Capture the cell that displays the provided text and extract its (X, Y) central coordinate. 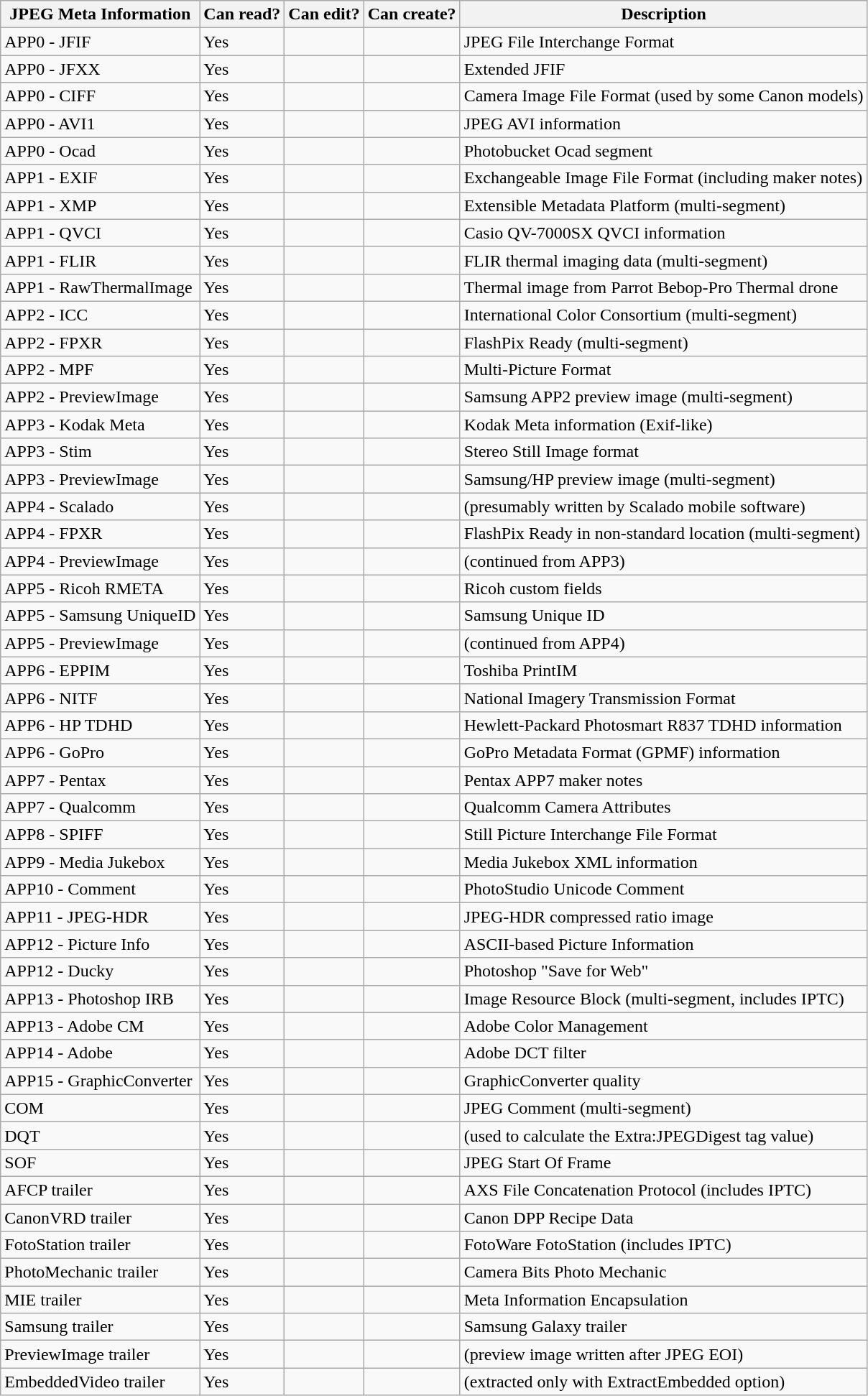
APP7 - Pentax (101, 780)
APP3 - Stim (101, 452)
International Color Consortium (multi-segment) (664, 315)
APP0 - JFXX (101, 69)
APP6 - GoPro (101, 752)
Extensible Metadata Platform (multi-segment) (664, 205)
Casio QV-7000SX QVCI information (664, 233)
Still Picture Interchange File Format (664, 835)
JPEG File Interchange Format (664, 42)
APP6 - EPPIM (101, 670)
APP13 - Adobe CM (101, 1026)
Toshiba PrintIM (664, 670)
National Imagery Transmission Format (664, 698)
PhotoStudio Unicode Comment (664, 889)
MIE trailer (101, 1300)
APP3 - Kodak Meta (101, 425)
Canon DPP Recipe Data (664, 1218)
Adobe Color Management (664, 1026)
AFCP trailer (101, 1190)
APP5 - Samsung UniqueID (101, 616)
Samsung trailer (101, 1327)
APP9 - Media Jukebox (101, 862)
(continued from APP3) (664, 561)
GoPro Metadata Format (GPMF) information (664, 752)
Media Jukebox XML information (664, 862)
Can read? (242, 14)
DQT (101, 1135)
Camera Image File Format (used by some Canon models) (664, 96)
Photobucket Ocad segment (664, 151)
(presumably written by Scalado mobile software) (664, 507)
SOF (101, 1162)
Adobe DCT filter (664, 1053)
Stereo Still Image format (664, 452)
APP6 - NITF (101, 698)
JPEG Start Of Frame (664, 1162)
APP5 - PreviewImage (101, 643)
Camera Bits Photo Mechanic (664, 1272)
APP1 - FLIR (101, 260)
Samsung/HP preview image (multi-segment) (664, 479)
APP10 - Comment (101, 889)
Kodak Meta information (Exif-like) (664, 425)
CanonVRD trailer (101, 1218)
Qualcomm Camera Attributes (664, 808)
APP1 - XMP (101, 205)
APP3 - PreviewImage (101, 479)
APP4 - Scalado (101, 507)
APP0 - AVI1 (101, 124)
GraphicConverter quality (664, 1081)
FotoStation trailer (101, 1245)
APP2 - FPXR (101, 343)
AXS File Concatenation Protocol (includes IPTC) (664, 1190)
APP11 - JPEG-HDR (101, 917)
Samsung APP2 preview image (multi-segment) (664, 397)
(continued from APP4) (664, 643)
Photoshop "Save for Web" (664, 971)
FotoWare FotoStation (includes IPTC) (664, 1245)
Hewlett-Packard Photosmart R837 TDHD information (664, 725)
APP1 - QVCI (101, 233)
Can edit? (324, 14)
FlashPix Ready in non-standard location (multi-segment) (664, 534)
APP0 - CIFF (101, 96)
JPEG Comment (multi-segment) (664, 1108)
Multi-Picture Format (664, 370)
Extended JFIF (664, 69)
PhotoMechanic trailer (101, 1272)
Image Resource Block (multi-segment, includes IPTC) (664, 999)
(preview image written after JPEG EOI) (664, 1354)
APP15 - GraphicConverter (101, 1081)
COM (101, 1108)
APP5 - Ricoh RMETA (101, 588)
PreviewImage trailer (101, 1354)
APP2 - ICC (101, 315)
Pentax APP7 maker notes (664, 780)
APP1 - EXIF (101, 178)
APP14 - Adobe (101, 1053)
JPEG AVI information (664, 124)
Meta Information Encapsulation (664, 1300)
APP2 - PreviewImage (101, 397)
APP7 - Qualcomm (101, 808)
APP1 - RawThermalImage (101, 287)
Thermal image from Parrot Bebop-Pro Thermal drone (664, 287)
JPEG-HDR compressed ratio image (664, 917)
Ricoh custom fields (664, 588)
JPEG Meta Information (101, 14)
Exchangeable Image File Format (including maker notes) (664, 178)
(extracted only with ExtractEmbedded option) (664, 1382)
(used to calculate the Extra:JPEGDigest tag value) (664, 1135)
APP6 - HP TDHD (101, 725)
Description (664, 14)
APP0 - JFIF (101, 42)
APP4 - FPXR (101, 534)
ASCII-based Picture Information (664, 944)
FlashPix Ready (multi-segment) (664, 343)
FLIR thermal imaging data (multi-segment) (664, 260)
APP13 - Photoshop IRB (101, 999)
APP12 - Picture Info (101, 944)
Samsung Galaxy trailer (664, 1327)
APP8 - SPIFF (101, 835)
Samsung Unique ID (664, 616)
EmbeddedVideo trailer (101, 1382)
APP4 - PreviewImage (101, 561)
Can create? (412, 14)
APP12 - Ducky (101, 971)
APP0 - Ocad (101, 151)
APP2 - MPF (101, 370)
